For the text-containing cell, return its midpoint in [X, Y] coordinate format. 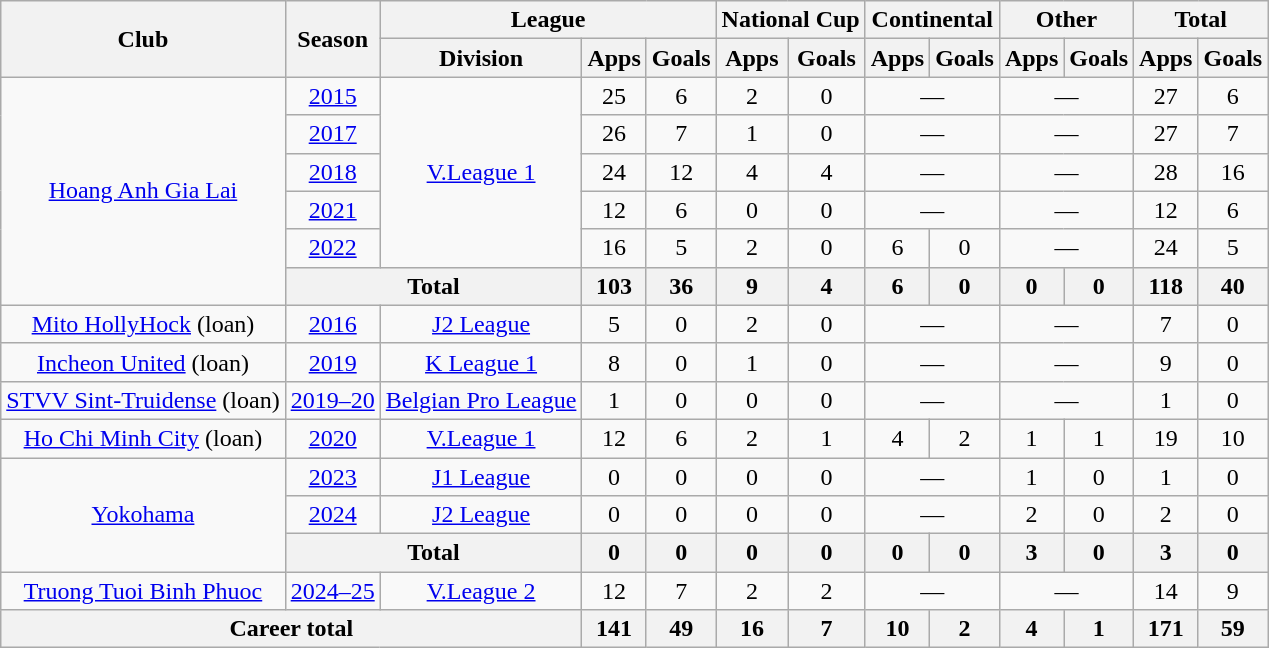
59 [1233, 629]
STVV Sint-Truidense (loan) [143, 400]
141 [614, 629]
2020 [332, 438]
2024 [332, 515]
2022 [332, 248]
118 [1166, 286]
Yokohama [143, 515]
2024–25 [332, 591]
K League 1 [481, 362]
28 [1166, 172]
19 [1166, 438]
V.League 2 [481, 591]
36 [681, 286]
8 [614, 362]
2016 [332, 324]
Division [481, 58]
J1 League [481, 477]
Continental [932, 20]
2019 [332, 362]
League [548, 20]
Incheon United (loan) [143, 362]
2017 [332, 134]
14 [1166, 591]
2015 [332, 96]
2019–20 [332, 400]
49 [681, 629]
2018 [332, 172]
40 [1233, 286]
Belgian Pro League [481, 400]
Other [1066, 20]
103 [614, 286]
Truong Tuoi Binh Phuoc [143, 591]
Mito HollyHock (loan) [143, 324]
National Cup [790, 20]
26 [614, 134]
Career total [292, 629]
Ho Chi Minh City (loan) [143, 438]
171 [1166, 629]
Hoang Anh Gia Lai [143, 191]
Season [332, 39]
Club [143, 39]
2023 [332, 477]
25 [614, 96]
2021 [332, 210]
